Determine the (X, Y) coordinate at the center of the cell enclosing the given text.  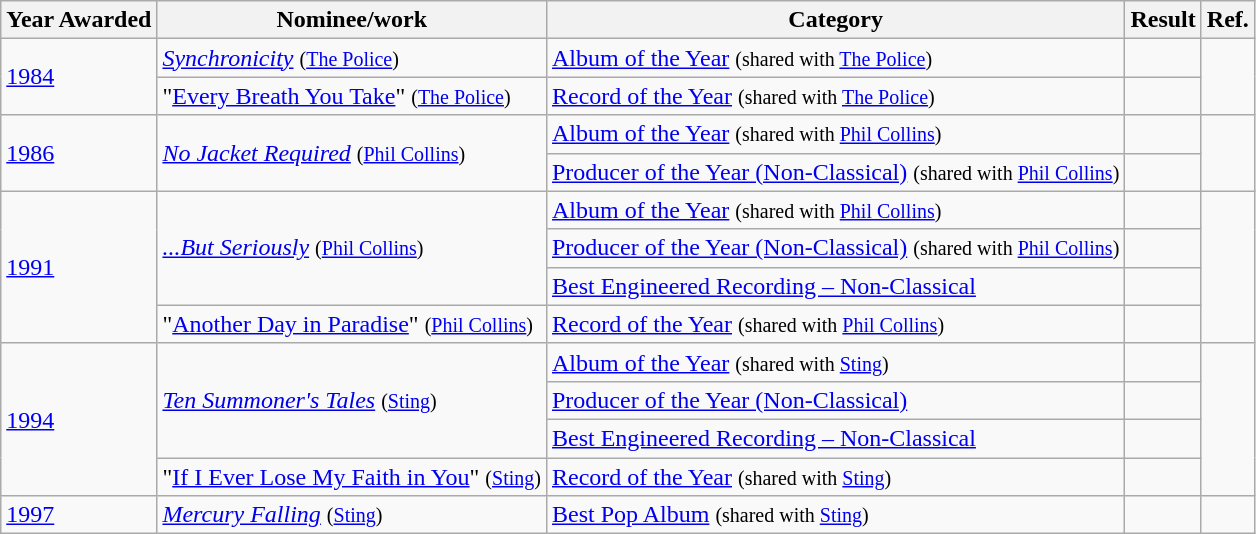
Best Pop Album (shared with Sting) (835, 515)
Ten Summoner's Tales (Sting) (352, 400)
Record of the Year (shared with Sting) (835, 477)
Nominee/work (352, 20)
...But Seriously (Phil Collins) (352, 248)
1991 (79, 267)
"Every Breath You Take" (The Police) (352, 96)
Album of the Year (shared with The Police) (835, 58)
No Jacket Required (Phil Collins) (352, 153)
1994 (79, 419)
Category (835, 20)
Mercury Falling (Sting) (352, 515)
Ref. (1228, 20)
"If I Ever Lose My Faith in You" (Sting) (352, 477)
Result (1163, 20)
1986 (79, 153)
Year Awarded (79, 20)
Record of the Year (shared with Phil Collins) (835, 324)
Synchronicity (The Police) (352, 58)
1997 (79, 515)
"Another Day in Paradise" (Phil Collins) (352, 324)
Producer of the Year (Non-Classical) (835, 400)
Record of the Year (shared with The Police) (835, 96)
Album of the Year (shared with Sting) (835, 362)
1984 (79, 77)
